Detect which cell encompasses the target text, then output its [x, y] center coordinate. 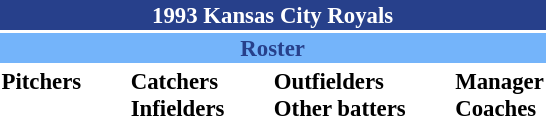
Roster [272, 48]
1993 Kansas City Royals [272, 15]
